Determine the [x, y] coordinate at the center of the cell enclosing the given text.  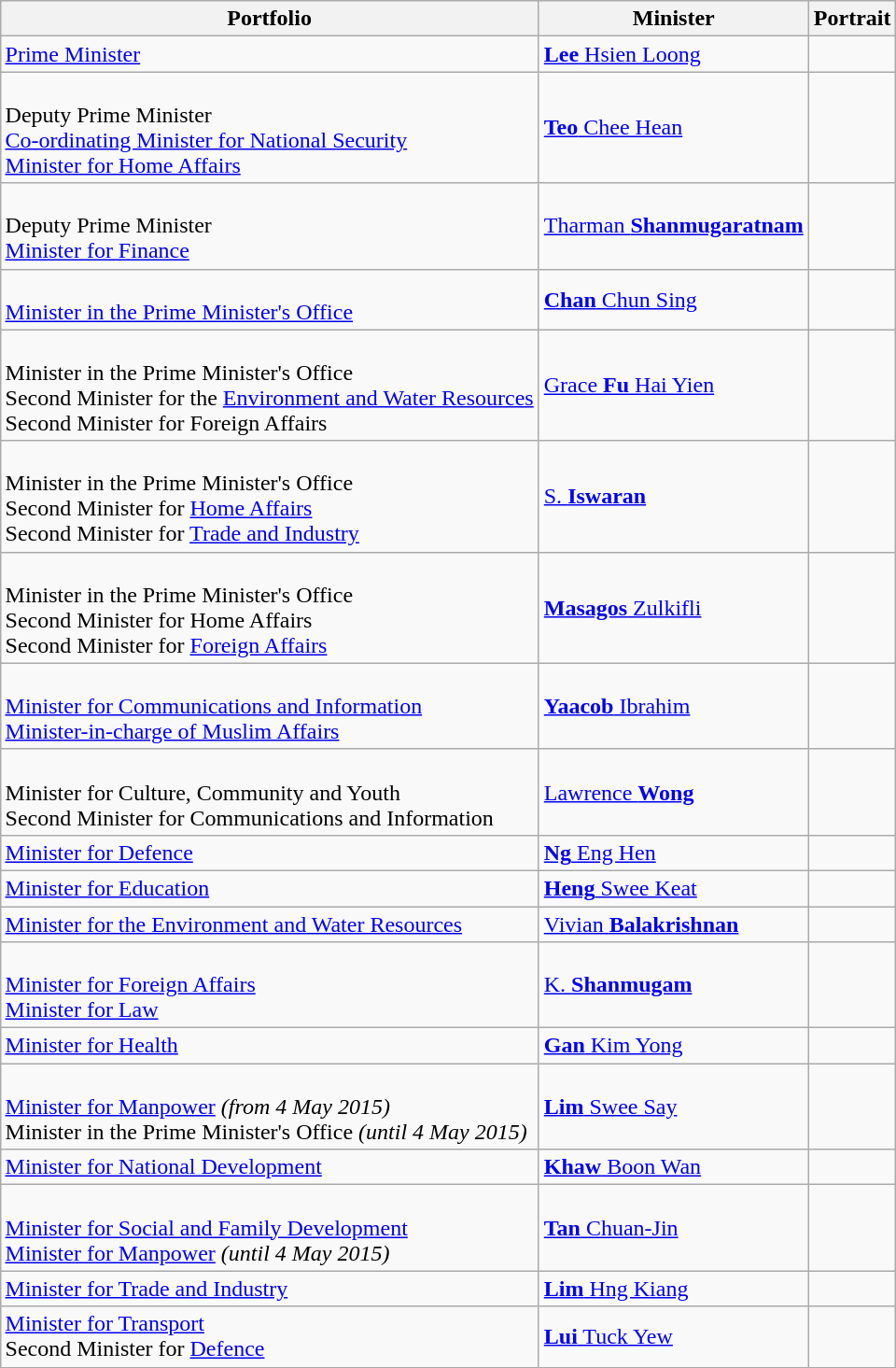
Minister for National Development [269, 1167]
Gan Kim Yong [674, 1046]
Minister in the Prime Minister's Office [269, 299]
Lee Hsien Loong [674, 54]
Tan Chuan-Jin [674, 1228]
Minister for Foreign Affairs Minister for Law [269, 985]
Heng Swee Keat [674, 888]
Minister for Health [269, 1046]
Lim Hng Kiang [674, 1289]
Deputy Prime Minister Co-ordinating Minister for National Security Minister for Home Affairs [269, 127]
Prime Minister [269, 54]
Chan Chun Sing [674, 299]
Yaacob Ibrahim [674, 706]
Minister in the Prime Minister's Office Second Minister for Home Affairs Second Minister for Trade and Industry [269, 497]
Lim Swee Say [674, 1107]
Portrait [852, 19]
Minister for Communications and Information Minister-in-charge of Muslim Affairs [269, 706]
Minister for Culture, Community and Youth Second Minister for Communications and Information [269, 792]
Masagos Zulkifli [674, 607]
Khaw Boon Wan [674, 1167]
Grace Fu Hai Yien [674, 385]
Minister [674, 19]
Minister in the Prime Minister's Office Second Minister for Home Affairs Second Minister for Foreign Affairs [269, 607]
S. Iswaran [674, 497]
Minister for Trade and Industry [269, 1289]
Minister for Social and Family Development Minister for Manpower (until 4 May 2015) [269, 1228]
Vivian Balakrishnan [674, 924]
Minister for Manpower (from 4 May 2015) Minister in the Prime Minister's Office (until 4 May 2015) [269, 1107]
Ng Eng Hen [674, 853]
Lawrence Wong [674, 792]
Deputy Prime Minister Minister for Finance [269, 226]
Minister for Education [269, 888]
Tharman Shanmugaratnam [674, 226]
Portfolio [269, 19]
K. Shanmugam [674, 985]
Minister in the Prime Minister's Office Second Minister for the Environment and Water Resources Second Minister for Foreign Affairs [269, 385]
Teo Chee Hean [674, 127]
Lui Tuck Yew [674, 1337]
Minister for the Environment and Water Resources [269, 924]
Minister for TransportSecond Minister for Defence [269, 1337]
Minister for Defence [269, 853]
